Locate the cell with the specified text and output its (x, y) center coordinate. 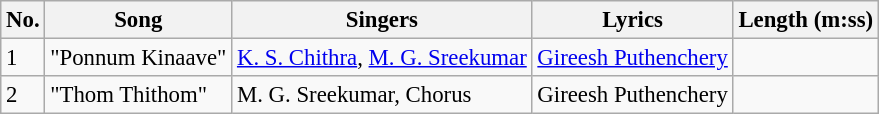
Song (138, 20)
M. G. Sreekumar, Chorus (382, 95)
Lyrics (632, 20)
K. S. Chithra, M. G. Sreekumar (382, 58)
Singers (382, 20)
1 (23, 58)
Length (m:ss) (806, 20)
2 (23, 95)
"Ponnum Kinaave" (138, 58)
"Thom Thithom" (138, 95)
No. (23, 20)
